Return the (X, Y) coordinate for the center point of the cell that contains the specified text.  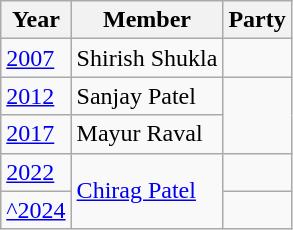
2007 (36, 58)
2017 (36, 134)
Chirag Patel (147, 191)
2012 (36, 96)
Member (147, 20)
Mayur Raval (147, 134)
Shirish Shukla (147, 58)
^2024 (36, 210)
Sanjay Patel (147, 96)
Party (257, 20)
Year (36, 20)
2022 (36, 172)
